Scan for the cell matching the given text and deliver its [X, Y] coordinate at center. 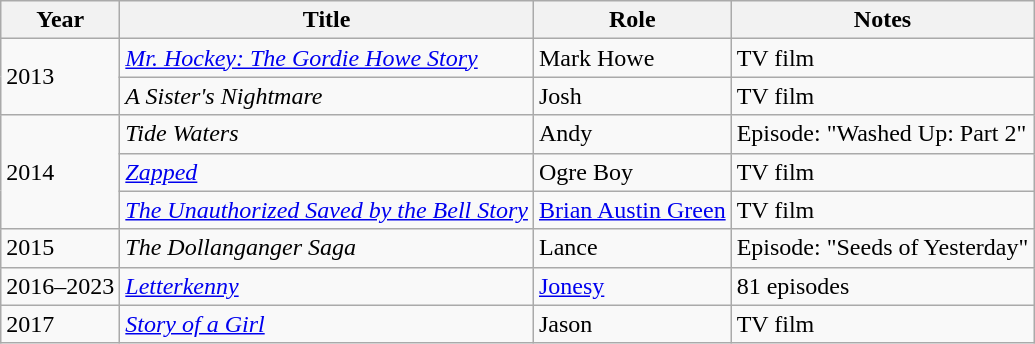
2017 [60, 324]
Andy [632, 134]
Lance [632, 248]
Mr. Hockey: The Gordie Howe Story [327, 58]
Mark Howe [632, 58]
Year [60, 20]
Ogre Boy [632, 172]
81 episodes [882, 286]
2015 [60, 248]
Story of a Girl [327, 324]
Notes [882, 20]
Letterkenny [327, 286]
Brian Austin Green [632, 210]
Zapped [327, 172]
Jason [632, 324]
2014 [60, 172]
Role [632, 20]
Tide Waters [327, 134]
2016–2023 [60, 286]
Jonesy [632, 286]
Title [327, 20]
A Sister's Nightmare [327, 96]
Josh [632, 96]
The Unauthorized Saved by the Bell Story [327, 210]
The Dollanganger Saga [327, 248]
2013 [60, 77]
Episode: "Seeds of Yesterday" [882, 248]
Episode: "Washed Up: Part 2" [882, 134]
